Output the (X, Y) coordinate of the center of the cell containing the given text.  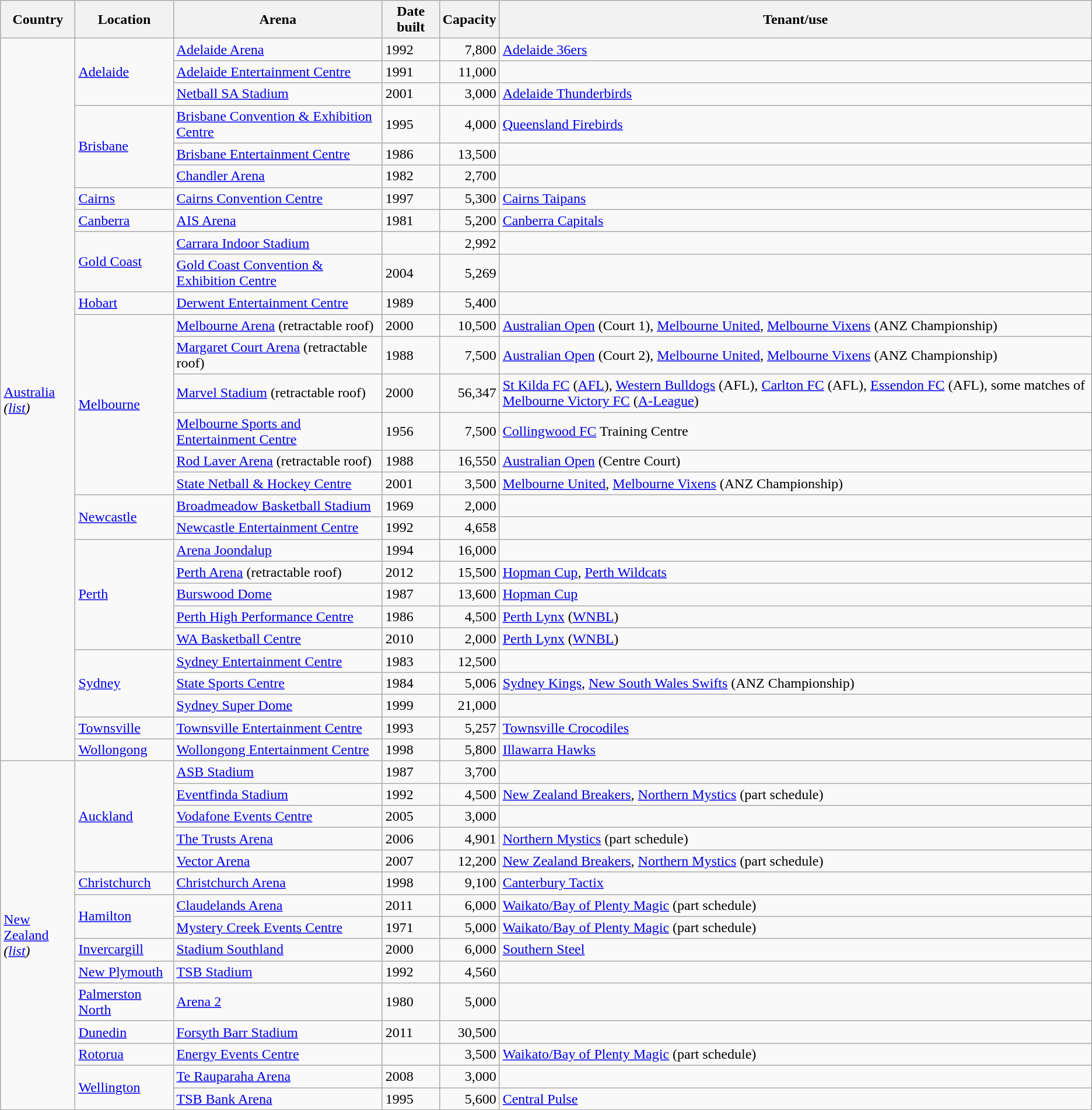
4,901 (469, 839)
56,347 (469, 393)
Brisbane (124, 146)
Cairns (124, 198)
Melbourne United, Melbourne Vixens (ANZ Championship) (796, 484)
Townsville (124, 727)
1991 (411, 72)
1994 (411, 550)
Newcastle (124, 517)
Adelaide (124, 72)
Wollongong (124, 750)
15,500 (469, 572)
Cairns Convention Centre (278, 198)
2006 (411, 839)
16,000 (469, 550)
Hopman Cup, Perth Wildcats (796, 572)
Rod Laver Arena (retractable roof) (278, 461)
Wellington (124, 1087)
5,600 (469, 1098)
13,600 (469, 594)
4,560 (469, 972)
Christchurch (124, 883)
30,500 (469, 1032)
Adelaide Thunderbirds (796, 94)
Australia(list) (38, 400)
5,800 (469, 750)
Capacity (469, 20)
Central Pulse (796, 1098)
Collingwood FC Training Centre (796, 432)
Perth (124, 594)
State Sports Centre (278, 683)
Vector Arena (278, 861)
Townsville Crocodiles (796, 727)
13,500 (469, 154)
Marvel Stadium (retractable roof) (278, 393)
1984 (411, 683)
St Kilda FC (AFL), Western Bulldogs (AFL), Carlton FC (AFL), Essendon FC (AFL), some matches of Melbourne Victory FC (A-League) (796, 393)
Canberra (124, 220)
2004 (411, 273)
New Zealand (list) (38, 936)
Perth High Performance Centre (278, 617)
5,257 (469, 727)
Derwent Entertainment Centre (278, 303)
Location (124, 20)
Invercargill (124, 950)
9,100 (469, 883)
4,000 (469, 124)
Sydney Entertainment Centre (278, 661)
Christchurch Arena (278, 883)
1980 (411, 1002)
The Trusts Arena (278, 839)
Sydney (124, 683)
Vodafone Events Centre (278, 817)
2010 (411, 639)
16,550 (469, 461)
1999 (411, 705)
Eventfinda Stadium (278, 794)
1983 (411, 661)
Chandler Arena (278, 176)
1997 (411, 198)
ASB Stadium (278, 772)
5,269 (469, 273)
Sydney Kings, New South Wales Swifts (ANZ Championship) (796, 683)
Hobart (124, 303)
Southern Steel (796, 950)
Melbourne (124, 404)
Adelaide Entertainment Centre (278, 72)
Gold Coast Convention & Exhibition Centre (278, 273)
Brisbane Convention & Exhibition Centre (278, 124)
Mystery Creek Events Centre (278, 927)
Cairns Taipans (796, 198)
Country (38, 20)
Canterbury Tactix (796, 883)
Hamilton (124, 916)
Hopman Cup (796, 594)
Palmerston North (124, 1002)
Canberra Capitals (796, 220)
Dunedin (124, 1032)
Wollongong Entertainment Centre (278, 750)
Townsville Entertainment Centre (278, 727)
Tenant/use (796, 20)
Stadium Southland (278, 950)
Newcastle Entertainment Centre (278, 528)
TSB Bank Arena (278, 1098)
Melbourne Arena (retractable roof) (278, 325)
2012 (411, 572)
Te Rauparaha Arena (278, 1076)
21,000 (469, 705)
12,500 (469, 661)
WA Basketball Centre (278, 639)
Adelaide 36ers (796, 50)
5,300 (469, 198)
Netball SA Stadium (278, 94)
Australian Open (Court 2), Melbourne United, Melbourne Vixens (ANZ Championship) (796, 356)
Burswood Dome (278, 594)
1982 (411, 176)
Arena Joondalup (278, 550)
1956 (411, 432)
Illawarra Hawks (796, 750)
Brisbane Entertainment Centre (278, 154)
Forsyth Barr Stadium (278, 1032)
Adelaide Arena (278, 50)
TSB Stadium (278, 972)
Arena (278, 20)
5,400 (469, 303)
New Plymouth (124, 972)
7,800 (469, 50)
Carrara Indoor Stadium (278, 243)
1989 (411, 303)
State Netball & Hockey Centre (278, 484)
Margaret Court Arena (retractable roof) (278, 356)
Queensland Firebirds (796, 124)
Gold Coast (124, 261)
Melbourne Sports and Entertainment Centre (278, 432)
Australian Open (Centre Court) (796, 461)
2005 (411, 817)
Rotorua (124, 1054)
1981 (411, 220)
11,000 (469, 72)
Arena 2 (278, 1002)
4,658 (469, 528)
Australian Open (Court 1), Melbourne United, Melbourne Vixens (ANZ Championship) (796, 325)
12,200 (469, 861)
3,700 (469, 772)
1971 (411, 927)
Energy Events Centre (278, 1054)
Sydney Super Dome (278, 705)
Perth Arena (retractable roof) (278, 572)
Claudelands Arena (278, 905)
2007 (411, 861)
Northern Mystics (part schedule) (796, 839)
2,700 (469, 176)
5,006 (469, 683)
2008 (411, 1076)
AIS Arena (278, 220)
Date built (411, 20)
2,992 (469, 243)
Auckland (124, 817)
5,200 (469, 220)
1993 (411, 727)
10,500 (469, 325)
Broadmeadow Basketball Stadium (278, 506)
1969 (411, 506)
